Locate the cell with the specified text and output its [X, Y] center coordinate. 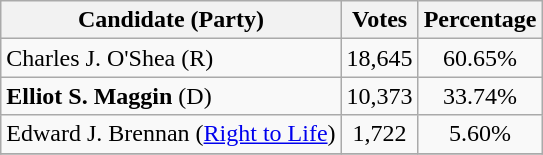
60.65% [480, 58]
Charles J. O'Shea (R) [171, 58]
1,722 [380, 134]
Elliot S. Maggin (D) [171, 96]
10,373 [380, 96]
Percentage [480, 20]
Candidate (Party) [171, 20]
Votes [380, 20]
18,645 [380, 58]
5.60% [480, 134]
33.74% [480, 96]
Edward J. Brennan (Right to Life) [171, 134]
